Return the (x, y) coordinate for the center point of the cell that contains the specified text.  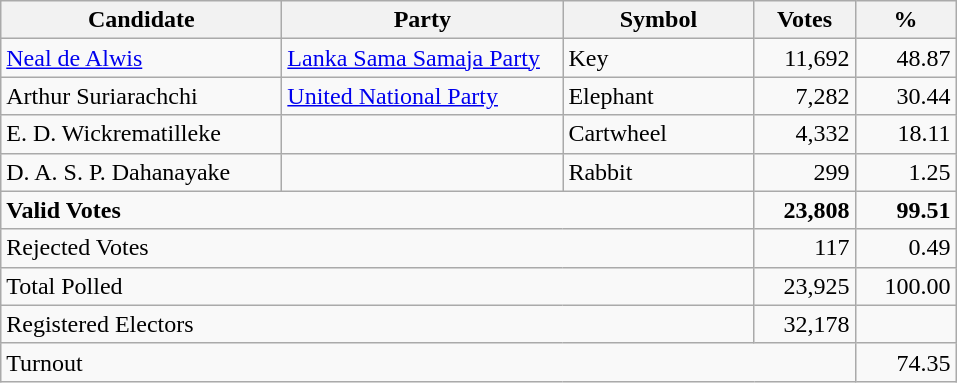
23,925 (804, 286)
Rejected Votes (378, 248)
Key (658, 58)
Registered Electors (378, 324)
11,692 (804, 58)
30.44 (906, 96)
Rabbit (658, 172)
Lanka Sama Samaja Party (422, 58)
Neal de Alwis (142, 58)
United National Party (422, 96)
4,332 (804, 134)
1.25 (906, 172)
Candidate (142, 20)
74.35 (906, 362)
100.00 (906, 286)
Valid Votes (378, 210)
7,282 (804, 96)
Arthur Suriarachchi (142, 96)
Total Polled (378, 286)
99.51 (906, 210)
117 (804, 248)
0.49 (906, 248)
Party (422, 20)
% (906, 20)
299 (804, 172)
E. D. Wickrematilleke (142, 134)
D. A. S. P. Dahanayake (142, 172)
Cartwheel (658, 134)
23,808 (804, 210)
Symbol (658, 20)
48.87 (906, 58)
32,178 (804, 324)
Votes (804, 20)
Elephant (658, 96)
18.11 (906, 134)
Turnout (428, 362)
